Output the [X, Y] coordinate of the center of the cell containing the given text.  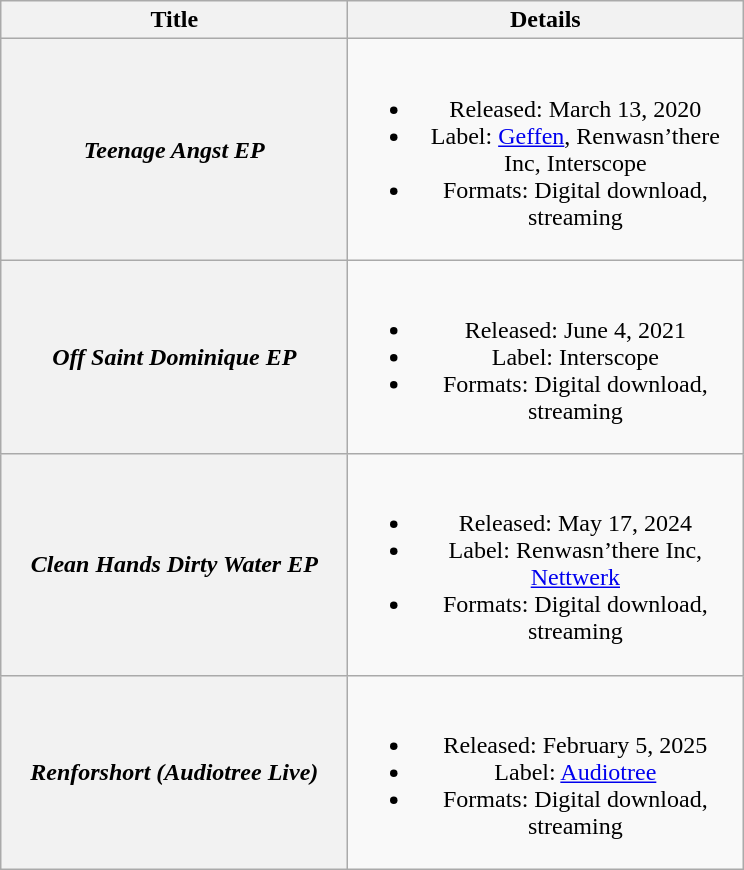
Off Saint Dominique EP [174, 357]
Details [546, 20]
Clean Hands Dirty Water EP [174, 564]
Released: May 17, 2024Label: Renwasn’there Inc, NettwerkFormats: Digital download, streaming [546, 564]
Teenage Angst EP [174, 150]
Released: February 5, 2025Label: AudiotreeFormats: Digital download, streaming [546, 772]
Renforshort (Audiotree Live) [174, 772]
Title [174, 20]
Released: March 13, 2020Label: Geffen, Renwasn’there Inc, InterscopeFormats: Digital download, streaming [546, 150]
Released: June 4, 2021Label: InterscopeFormats: Digital download, streaming [546, 357]
